Locate the cell with the specified text and output its [X, Y] center coordinate. 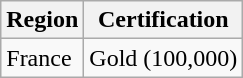
Gold (100,000) [164, 58]
France [42, 58]
Certification [164, 20]
Region [42, 20]
